Detect which cell encompasses the target text, then output its (x, y) center coordinate. 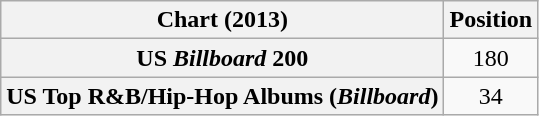
180 (491, 58)
US Top R&B/Hip-Hop Albums (Billboard) (222, 96)
Chart (2013) (222, 20)
US Billboard 200 (222, 58)
Position (491, 20)
34 (491, 96)
